Output the (X, Y) coordinate of the center of the cell containing the given text.  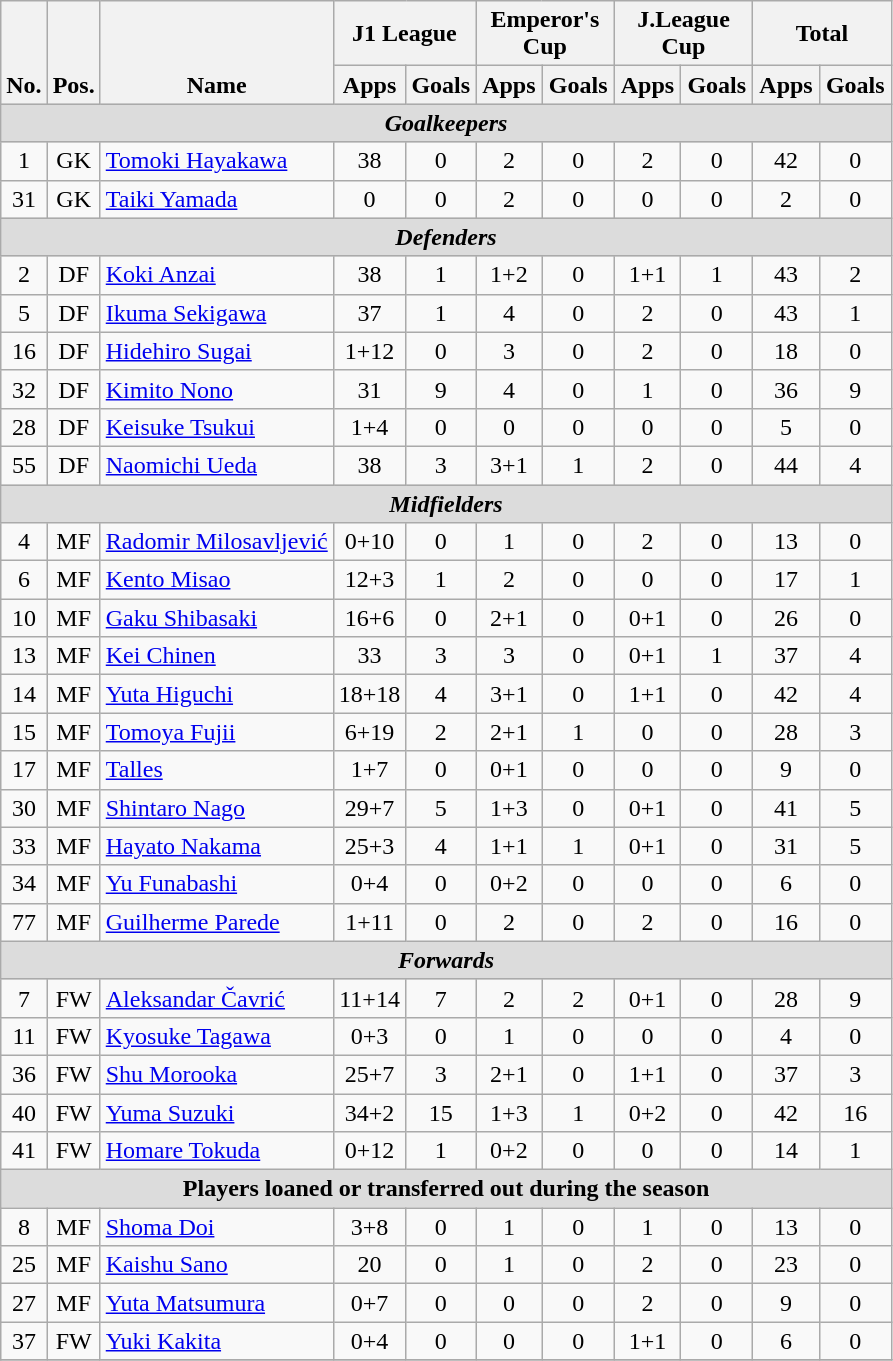
23 (786, 1265)
Kei Chinen (216, 656)
Shu Morooka (216, 1074)
Yuki Kakita (216, 1341)
Defenders (446, 237)
Players loaned or transferred out during the season (446, 1189)
Keisuke Tsukui (216, 427)
Total (822, 34)
Talles (216, 770)
Tomoya Fujii (216, 732)
Aleksandar Čavrić (216, 998)
Shoma Doi (216, 1227)
No. (24, 52)
18+18 (370, 694)
1+4 (370, 427)
44 (786, 465)
29+7 (370, 808)
Hayato Nakama (216, 846)
Hidehiro Sugai (216, 351)
Shintaro Nago (216, 808)
J1 League (404, 34)
Kimito Nono (216, 389)
25+7 (370, 1074)
12+3 (370, 580)
16+6 (370, 618)
34 (24, 884)
0+10 (370, 542)
11 (24, 1036)
Koki Anzai (216, 275)
1+12 (370, 351)
Yuta Matsumura (216, 1303)
20 (370, 1265)
34+2 (370, 1113)
11+14 (370, 998)
Yuta Higuchi (216, 694)
30 (24, 808)
25 (24, 1265)
J.League Cup (684, 34)
1+2 (510, 275)
Pos. (74, 52)
Radomir Milosavljević (216, 542)
25+3 (370, 846)
0+12 (370, 1151)
0+3 (370, 1036)
32 (24, 389)
Yuma Suzuki (216, 1113)
Yu Funabashi (216, 884)
1+11 (370, 922)
Taiki Yamada (216, 199)
0+7 (370, 1303)
Kaishu Sano (216, 1265)
Goalkeepers (446, 123)
77 (24, 922)
55 (24, 465)
Homare Tokuda (216, 1151)
Forwards (446, 960)
Naomichi Ueda (216, 465)
6+19 (370, 732)
3+8 (370, 1227)
Tomoki Hayakawa (216, 161)
10 (24, 618)
8 (24, 1227)
Gaku Shibasaki (216, 618)
Name (216, 52)
1+7 (370, 770)
Kyosuke Tagawa (216, 1036)
Emperor's Cup (546, 34)
Midfielders (446, 503)
27 (24, 1303)
Guilherme Parede (216, 922)
Ikuma Sekigawa (216, 313)
40 (24, 1113)
26 (786, 618)
Kento Misao (216, 580)
18 (786, 351)
